From the cell containing the given text, extract its center point as (x, y) coordinate. 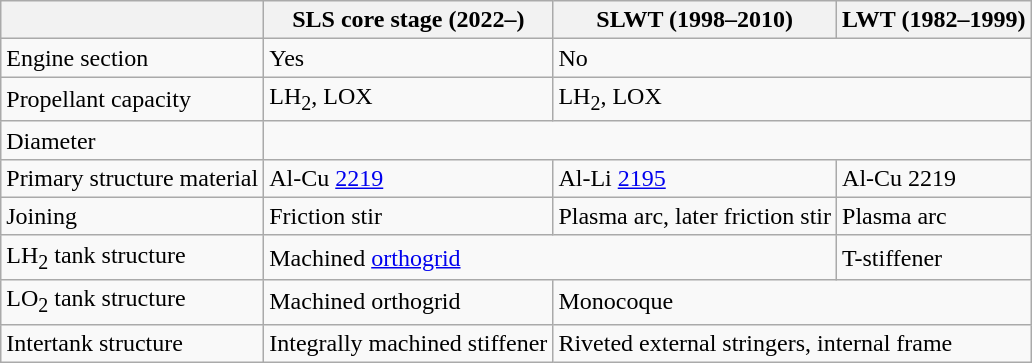
Propellant capacity (132, 99)
Al-Li 2195 (695, 178)
Riveted external stringers, internal frame (792, 343)
SLWT (1998–2010) (695, 20)
LO2 tank structure (132, 302)
Engine section (132, 58)
Yes (408, 58)
Intertank structure (132, 343)
LH2 tank structure (132, 257)
Diameter (132, 140)
Friction stir (408, 216)
Plasma arc (934, 216)
Primary structure material (132, 178)
No (792, 58)
T-stiffener (934, 257)
Integrally machined stiffener (408, 343)
Plasma arc, later friction stir (695, 216)
Monocoque (792, 302)
LWT (1982–1999) (934, 20)
SLS core stage (2022–) (408, 20)
Joining (132, 216)
